Detect which cell encompasses the target text, then output its [x, y] center coordinate. 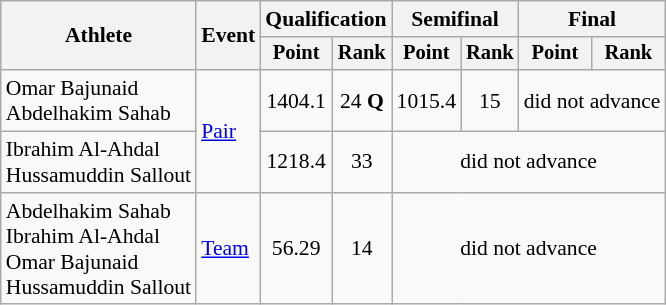
Team [228, 249]
Qualification [326, 19]
33 [362, 162]
Athlete [98, 36]
Omar BajunaidAbdelhakim Sahab [98, 100]
56.29 [296, 249]
1404.1 [296, 100]
Event [228, 36]
1218.4 [296, 162]
15 [490, 100]
14 [362, 249]
Pair [228, 131]
Ibrahim Al-AhdalHussamuddin Sallout [98, 162]
Abdelhakim SahabIbrahim Al-AhdalOmar BajunaidHussamuddin Sallout [98, 249]
Semifinal [456, 19]
24 Q [362, 100]
1015.4 [426, 100]
Final [592, 19]
